Search for the cell housing the specified text and yield its (x, y) center coordinate. 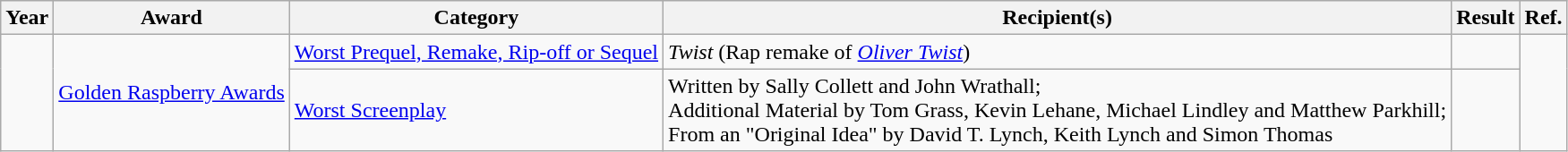
Result (1486, 18)
Twist (Rap remake of Oliver Twist) (1058, 52)
Worst Prequel, Remake, Rip-off or Sequel (476, 52)
Ref. (1544, 18)
Year (27, 18)
Worst Screenplay (476, 110)
Award (172, 18)
Category (476, 18)
Recipient(s) (1058, 18)
Golden Raspberry Awards (172, 93)
